Determine the [X, Y] coordinate at the center of the cell enclosing the given text.  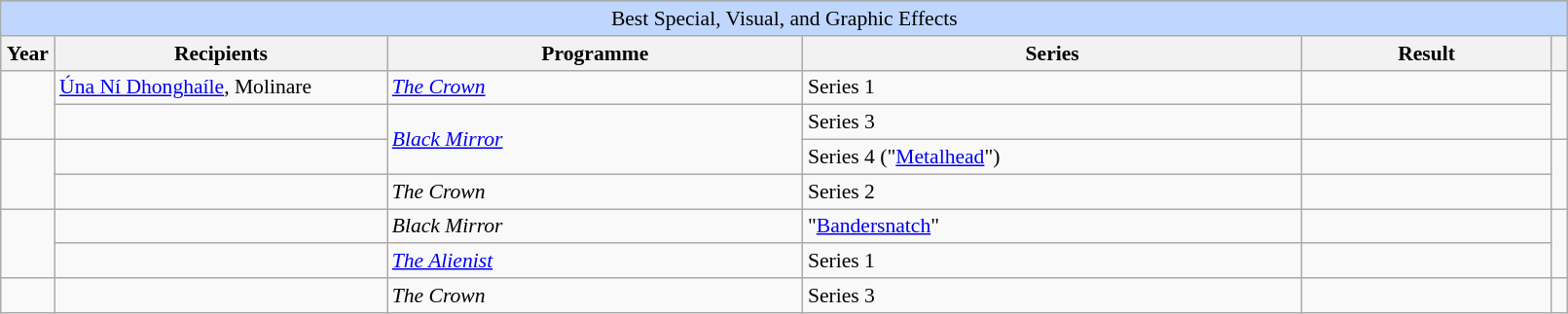
Year [27, 53]
"Bandersnatch" [1053, 227]
Best Special, Visual, and Graphic Effects [784, 18]
Programme [596, 53]
Úna Ní Dhonghaíle, Molinare [221, 87]
Series [1053, 53]
The Alienist [596, 262]
Result [1426, 53]
Series 4 ("Metalhead") [1053, 157]
Series 2 [1053, 192]
Recipients [221, 53]
